Return (x, y) of the center of cell containing provided text 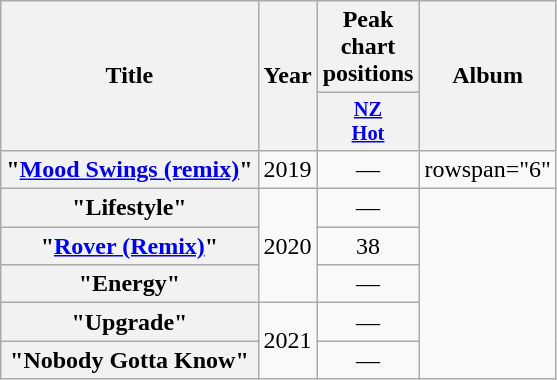
"Mood Swings (remix)" (130, 169)
rowspan="6" (488, 169)
Peak chart positions (368, 47)
"Lifestyle" (130, 208)
"Nobody Gotta Know" (130, 360)
2019 (288, 169)
38 (368, 246)
NZHot (368, 122)
Album (488, 76)
Year (288, 76)
2021 (288, 341)
"Upgrade" (130, 322)
"Energy" (130, 284)
"Rover (Remix)" (130, 246)
2020 (288, 246)
Title (130, 76)
